Pinpoint the cell where the given text exists, returning its [x, y] midpoint coordinate. 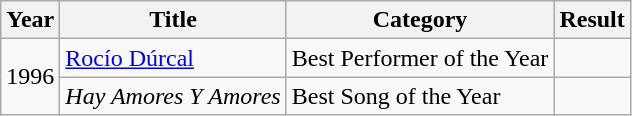
Best Performer of the Year [420, 58]
Rocío Dúrcal [173, 58]
1996 [30, 77]
Result [592, 20]
Hay Amores Y Amores [173, 96]
Category [420, 20]
Year [30, 20]
Best Song of the Year [420, 96]
Title [173, 20]
